From the cell containing the given text, extract its center point as [x, y] coordinate. 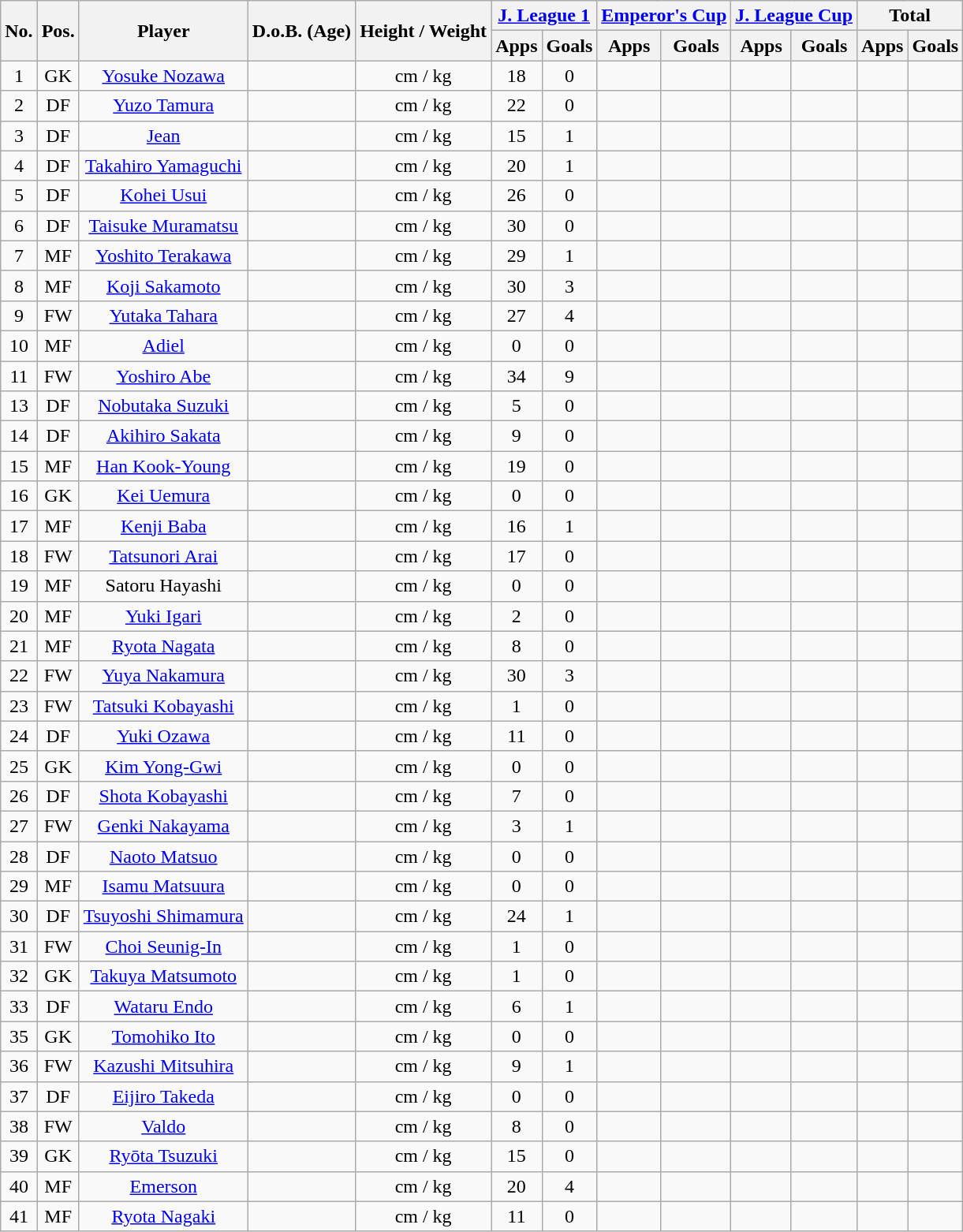
Yuya Nakamura [163, 676]
Ryota Nagaki [163, 1216]
14 [19, 436]
Yosuke Nozawa [163, 76]
Taisuke Muramatsu [163, 226]
Kim Yong-Gwi [163, 766]
Ryota Nagata [163, 646]
Yoshiro Abe [163, 376]
Kazushi Mitsuhira [163, 1066]
Naoto Matsuo [163, 856]
37 [19, 1096]
Tatsunori Arai [163, 556]
Wataru Endo [163, 1006]
34 [517, 376]
Takuya Matsumoto [163, 976]
Yuki Ozawa [163, 736]
Adiel [163, 345]
Ryōta Tsuzuki [163, 1156]
Han Kook-Young [163, 466]
Tatsuki Kobayashi [163, 706]
Emerson [163, 1186]
36 [19, 1066]
Tsuyoshi Shimamura [163, 917]
10 [19, 345]
13 [19, 406]
Isamu Matsuura [163, 887]
D.o.B. (Age) [301, 31]
28 [19, 856]
Player [163, 31]
Eijiro Takeda [163, 1096]
Choi Seunig-In [163, 946]
21 [19, 646]
39 [19, 1156]
23 [19, 706]
31 [19, 946]
Nobutaka Suzuki [163, 406]
No. [19, 31]
Shota Kobayashi [163, 796]
33 [19, 1006]
Valdo [163, 1126]
41 [19, 1216]
Yoshito Terakawa [163, 256]
Emperor's Cup [664, 16]
Tomohiko Ito [163, 1036]
Yutaka Tahara [163, 315]
38 [19, 1126]
35 [19, 1036]
Kei Uemura [163, 496]
Takahiro Yamaguchi [163, 166]
Height / Weight [424, 31]
40 [19, 1186]
J. League Cup [794, 16]
32 [19, 976]
Yuzo Tamura [163, 106]
Yuki Igari [163, 616]
Genki Nakayama [163, 826]
Kenji Baba [163, 526]
Akihiro Sakata [163, 436]
Koji Sakamoto [163, 286]
Satoru Hayashi [163, 586]
Jean [163, 136]
25 [19, 766]
Pos. [58, 31]
J. League 1 [544, 16]
Kohei Usui [163, 196]
Total [910, 16]
